For the text-containing cell, return its midpoint in [X, Y] coordinate format. 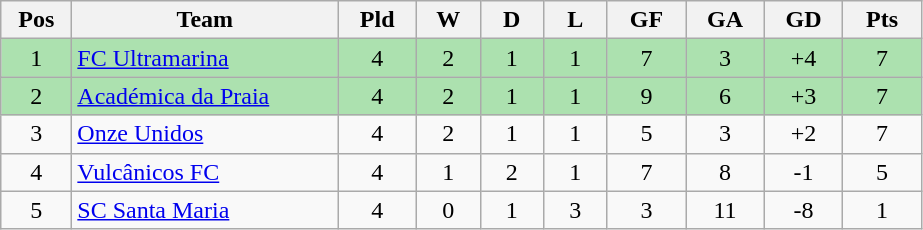
Pos [36, 20]
-8 [804, 210]
Onze Unidos [205, 134]
W [448, 20]
0 [448, 210]
GA [726, 20]
SC Santa Maria [205, 210]
GF [646, 20]
+2 [804, 134]
11 [726, 210]
+3 [804, 96]
Pts [882, 20]
D [512, 20]
L [576, 20]
Vulcânicos FC [205, 172]
Team [205, 20]
-1 [804, 172]
+4 [804, 58]
6 [726, 96]
8 [726, 172]
FC Ultramarina [205, 58]
GD [804, 20]
Pld [378, 20]
9 [646, 96]
Académica da Praia [205, 96]
